Provide the (X, Y) coordinate of the cell's center where the given text is located.  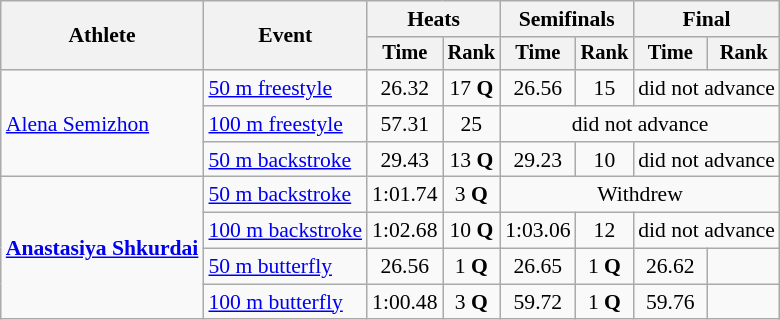
50 m freestyle (285, 88)
59.76 (670, 302)
Athlete (102, 36)
Heats (434, 19)
29.43 (404, 160)
100 m backstroke (285, 231)
Alena Semizhon (102, 124)
26.65 (538, 267)
100 m freestyle (285, 124)
Event (285, 36)
Final (706, 19)
15 (605, 88)
29.23 (538, 160)
Anastasiya Shkurdai (102, 248)
50 m butterfly (285, 267)
10 Q (472, 231)
17 Q (472, 88)
1:00.48 (404, 302)
57.31 (404, 124)
10 (605, 160)
Semifinals (566, 19)
Withdrew (640, 195)
12 (605, 231)
100 m butterfly (285, 302)
26.62 (670, 267)
59.72 (538, 302)
1:01.74 (404, 195)
1:02.68 (404, 231)
26.32 (404, 88)
13 Q (472, 160)
1:03.06 (538, 231)
25 (472, 124)
